Scan for the cell matching the given text and deliver its (X, Y) coordinate at center. 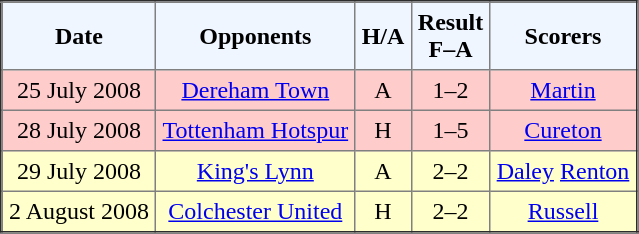
H/A (383, 36)
Dereham Town (256, 90)
Scorers (564, 36)
28 July 2008 (79, 130)
1–5 (450, 130)
2 August 2008 (79, 212)
Tottenham Hotspur (256, 130)
29 July 2008 (79, 171)
Daley Renton (564, 171)
Martin (564, 90)
1–2 (450, 90)
Russell (564, 212)
25 July 2008 (79, 90)
Date (79, 36)
Opponents (256, 36)
ResultF–A (450, 36)
Colchester United (256, 212)
King's Lynn (256, 171)
Cureton (564, 130)
